Output the [x, y] coordinate of the center of the cell containing the given text.  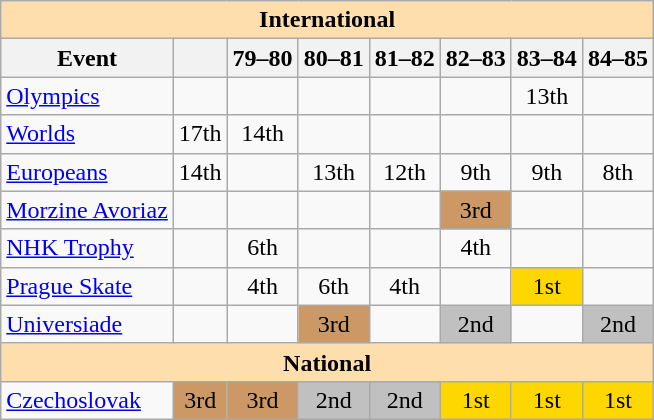
84–85 [618, 58]
Event [88, 58]
National [328, 362]
Europeans [88, 172]
81–82 [404, 58]
NHK Trophy [88, 248]
Czechoslovak [88, 400]
Universiade [88, 324]
Morzine Avoriaz [88, 210]
12th [404, 172]
8th [618, 172]
82–83 [476, 58]
Worlds [88, 134]
International [328, 20]
Olympics [88, 96]
83–84 [546, 58]
80–81 [334, 58]
79–80 [262, 58]
17th [200, 134]
Prague Skate [88, 286]
